Extract the (x, y) coordinate from the center of the cell holding the provided text.  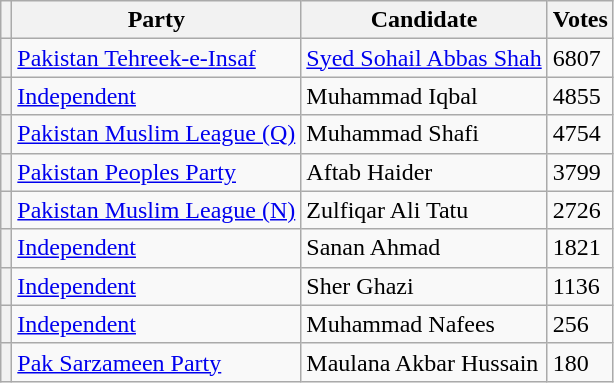
Sanan Ahmad (424, 248)
3799 (580, 172)
Muhammad Nafees (424, 324)
Maulana Akbar Hussain (424, 362)
Candidate (424, 20)
Aftab Haider (424, 172)
Pak Sarzameen Party (156, 362)
6807 (580, 58)
Party (156, 20)
Pakistan Muslim League (Q) (156, 134)
Pakistan Peoples Party (156, 172)
Pakistan Muslim League (N) (156, 210)
Muhammad Shafi (424, 134)
180 (580, 362)
Sher Ghazi (424, 286)
256 (580, 324)
1136 (580, 286)
2726 (580, 210)
1821 (580, 248)
4754 (580, 134)
Pakistan Tehreek-e-Insaf (156, 58)
Muhammad Iqbal (424, 96)
Votes (580, 20)
4855 (580, 96)
Syed Sohail Abbas Shah (424, 58)
Zulfiqar Ali Tatu (424, 210)
